Pinpoint the cell where the given text exists, returning its [X, Y] midpoint coordinate. 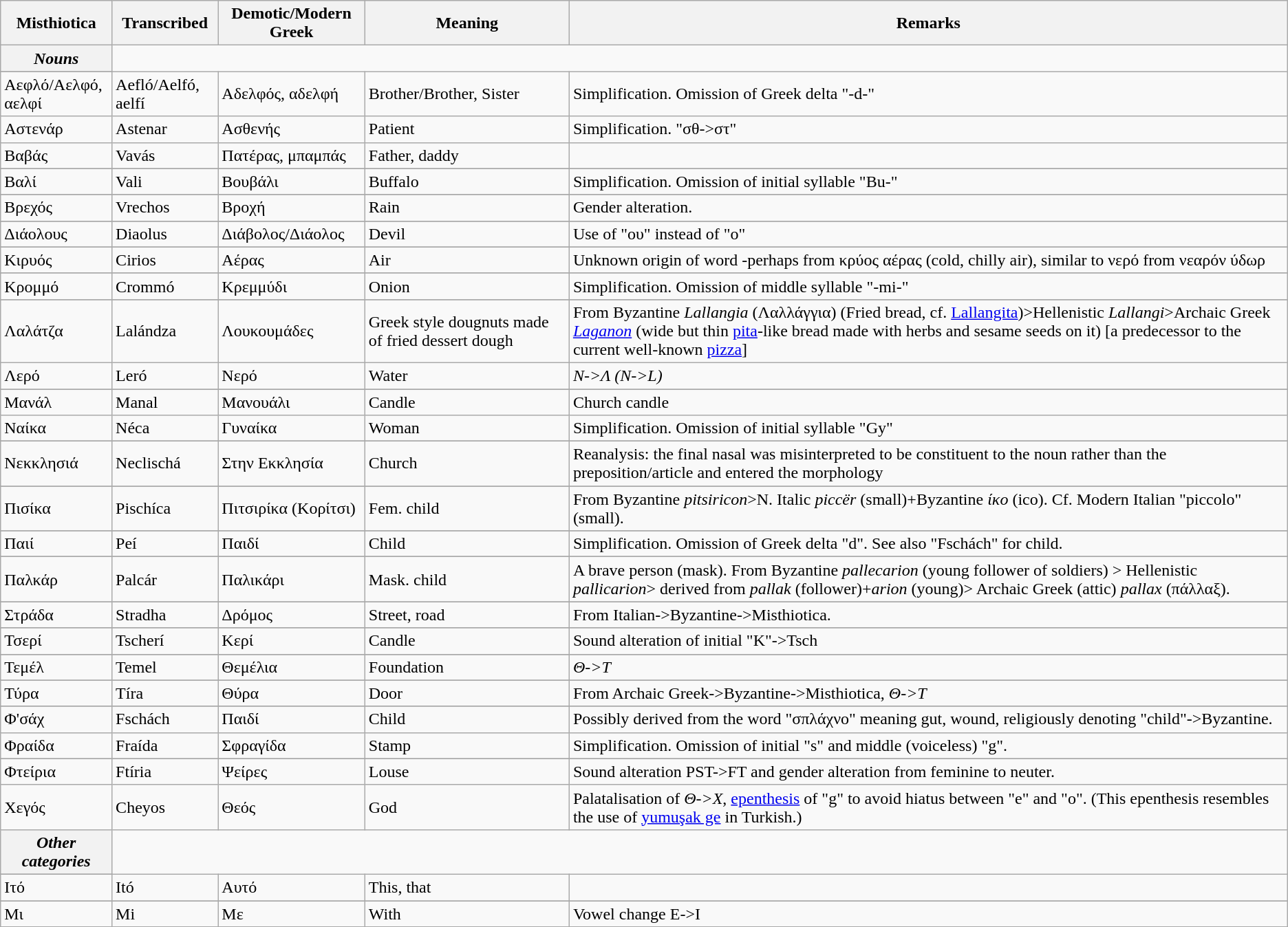
From Archaic Greek->Byzantine->Misthiotica, Θ->T [928, 693]
Cheyos [165, 807]
Use of "ου" instead of "ο" [928, 234]
Néca [165, 428]
Ιτό [56, 887]
Κιρυός [56, 260]
Κρεμμύδι [292, 286]
Stradha [165, 615]
Φτείρια [56, 772]
Ψείρες [292, 772]
Simplification. Omission of initial "s" and middle (voiceless) "g". [928, 745]
Δρόμος [292, 615]
Νερό [292, 375]
Father, daddy [466, 155]
Διάβολος/Διάολος [292, 234]
Φ'σάχ [56, 719]
Foundation [466, 667]
Βαλί [56, 182]
From Byzantine pitsiricon>N. Italic piccër (small)+Byzantine ίκο (ico). Cf. Modern Italian "piccolo" (small). [928, 509]
Simplification. Omission of Greek delta "-d-" [928, 94]
Simplification. Omission of middle syllable "-mi-" [928, 286]
Leró [165, 375]
Θεμέλια [292, 667]
Ναίκα [56, 428]
Cirios [165, 260]
Temel [165, 667]
Λερό [56, 375]
Woman [466, 428]
God [466, 807]
Possibly derived from the word "σπλάχνο" meaning gut, wound, religiously denoting "child"->Byzantine. [928, 719]
Νεκκλησιά [56, 463]
Fraída [165, 745]
Mask. child [466, 579]
Fschách [165, 719]
Remarks [928, 23]
Βουβάλι [292, 182]
Παιί [56, 544]
Louse [466, 772]
Demotic/Modern Greek [292, 23]
Λαλάτζα [56, 331]
Sound alteration PST->FT and gender alteration from feminine to neuter. [928, 772]
Unknown origin of word -perhaps from κρύος αέρας (cold, chilly air), similar to νερό from νεαρόν ύδωρ [928, 260]
Παλκάρ [56, 579]
Vrechos [165, 208]
Σφραγίδα [292, 745]
Crommó [165, 286]
Simplification. Omission of initial syllable "Bu-" [928, 182]
Με [292, 914]
Vavás [165, 155]
Γυναίκα [292, 428]
Astenar [165, 129]
Νeclischá [165, 463]
Other categories [56, 851]
Door [466, 693]
Gender alteration. [928, 208]
Water [466, 375]
Διάολους [56, 234]
This, that [466, 887]
Ασθενής [292, 129]
Χεγός [56, 807]
Τεμέλ [56, 667]
Onion [466, 286]
Simplification. Omission of Greek delta "d". See also "Fschách" for child. [928, 544]
Θεός [292, 807]
Simplification. Omission of initial syllable "Gy" [928, 428]
Tíra [165, 693]
Mi [165, 914]
Itó [165, 887]
Greek style dougnuts made of fried dessert dough [466, 331]
Rain [466, 208]
Θ->T [928, 667]
Πισίκα [56, 509]
Brother/Brother, Sister [466, 94]
Βρεχός [56, 208]
Palatalisation of Θ->Χ, epenthesis of "g" to avoid hiatus between "e" and "o". (This epenthesis resembles the use of yumuşak ge in Turkish.) [928, 807]
Pischíca [165, 509]
Αδελφός, αδελφή [292, 94]
Air [466, 260]
Church [466, 463]
Μανάλ [56, 402]
Misthiotica [56, 23]
Aefló/Aelfó, aelfí [165, 94]
Αεφλό/Αελφό, αελφί [56, 94]
Ν->Λ (N->L) [928, 375]
Palcár [165, 579]
Nouns [56, 58]
Vali [165, 182]
Meaning [466, 23]
Τύρα [56, 693]
Vowel change E->I [928, 914]
Πιτσιρίκα (Κορίτσι) [292, 509]
Buffalo [466, 182]
Stamp [466, 745]
From Italian->Byzantine->Misthiotica. [928, 615]
With [466, 914]
Στράδα [56, 615]
Patient [466, 129]
Λουκουμάδες [292, 331]
Παλικάρι [292, 579]
Στην Εκκλησία [292, 463]
Κρομμό [56, 286]
Αυτό [292, 887]
Peí [165, 544]
Church candle [928, 402]
Θύρα [292, 693]
Τσερί [56, 641]
Simplification. "σθ->στ" [928, 129]
Tscherí [165, 641]
Φραίδα [56, 745]
Μι [56, 914]
Devil [466, 234]
Μανουάλι [292, 402]
Lalándza [165, 331]
Transcribed [165, 23]
Αστενάρ [56, 129]
Fem. child [466, 509]
Diaolus [165, 234]
Reanalysis: the final nasal was misinterpreted to be constituent to the noun rather than the preposition/article and entered the morphology [928, 463]
Βαβάς [56, 155]
Αέρας [292, 260]
Κερί [292, 641]
Ftíria [165, 772]
Manal [165, 402]
Πατέρας, μπαμπάς [292, 155]
Βροχή [292, 208]
Sound alteration of initial "K"->Tsch [928, 641]
Street, road [466, 615]
